Locate the cell with the specified text and output its [X, Y] center coordinate. 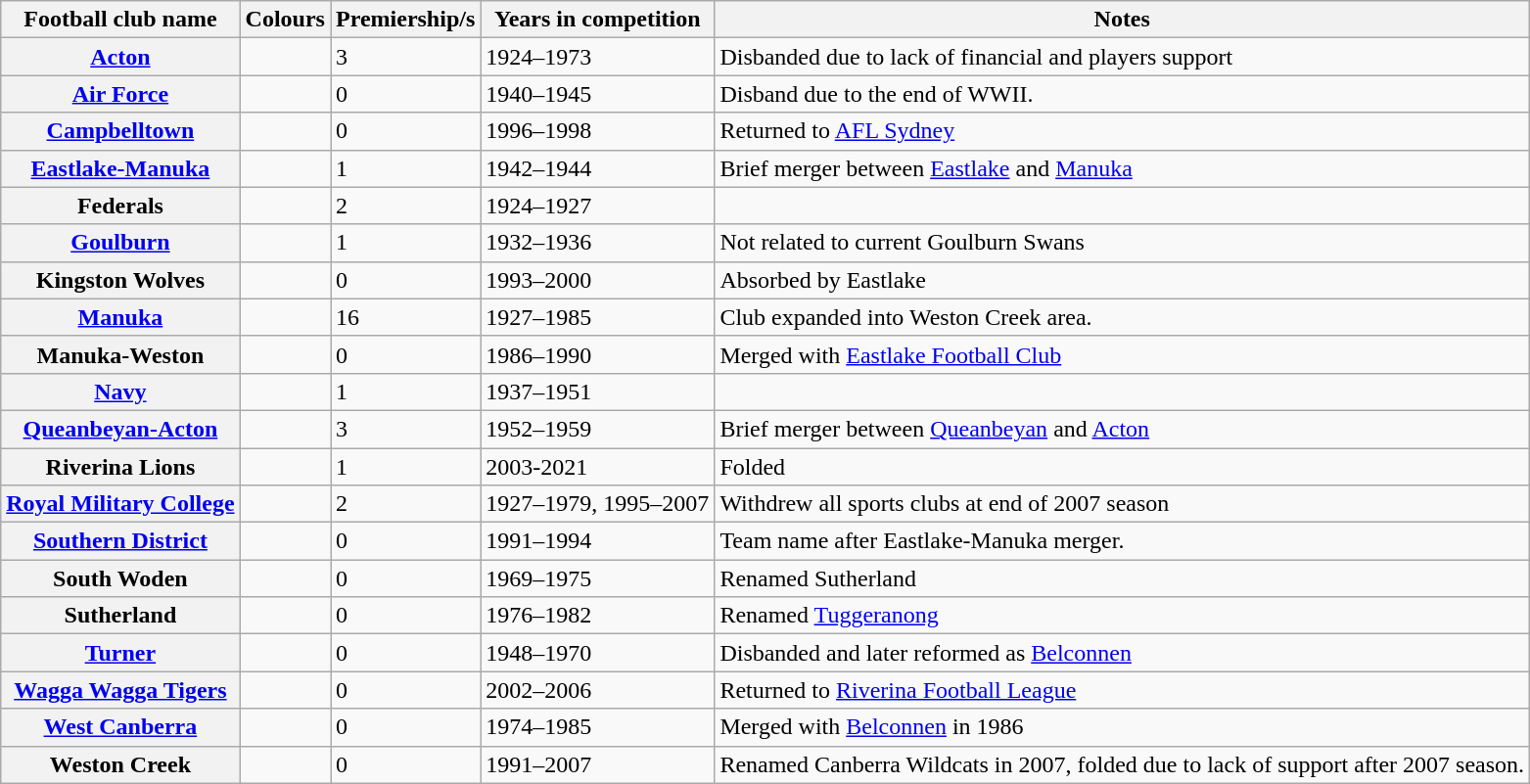
Kingston Wolves [120, 280]
Renamed Sutherland [1122, 578]
Renamed Tuggeranong [1122, 616]
Campbelltown [120, 131]
Club expanded into Weston Creek area. [1122, 317]
1942–1944 [597, 168]
Queanbeyan-Acton [120, 429]
Weston Creek [120, 764]
Eastlake-Manuka [120, 168]
Turner [120, 653]
Folded [1122, 467]
Sutherland [120, 616]
Renamed Canberra Wildcats in 2007, folded due to lack of support after 2007 season. [1122, 764]
Acton [120, 57]
Disband due to the end of WWII. [1122, 94]
Colours [285, 20]
Football club name [120, 20]
Goulburn [120, 243]
1974–1985 [597, 727]
1996–1998 [597, 131]
1932–1936 [597, 243]
1976–1982 [597, 616]
Disbanded due to lack of financial and players support [1122, 57]
Withdrew all sports clubs at end of 2007 season [1122, 504]
Manuka-Weston [120, 354]
2003-2021 [597, 467]
1986–1990 [597, 354]
Years in competition [597, 20]
16 [405, 317]
Disbanded and later reformed as Belconnen [1122, 653]
West Canberra [120, 727]
1927–1979, 1995–2007 [597, 504]
Absorbed by Eastlake [1122, 280]
Merged with Belconnen in 1986 [1122, 727]
Notes [1122, 20]
Brief merger between Queanbeyan and Acton [1122, 429]
1952–1959 [597, 429]
Brief merger between Eastlake and Manuka [1122, 168]
2002–2006 [597, 690]
Wagga Wagga Tigers [120, 690]
Air Force [120, 94]
Manuka [120, 317]
Royal Military College [120, 504]
Southern District [120, 541]
1969–1975 [597, 578]
1924–1973 [597, 57]
1927–1985 [597, 317]
1991–2007 [597, 764]
1937–1951 [597, 392]
Navy [120, 392]
Not related to current Goulburn Swans [1122, 243]
1991–1994 [597, 541]
Federals [120, 206]
Returned to AFL Sydney [1122, 131]
Riverina Lions [120, 467]
Team name after Eastlake-Manuka merger. [1122, 541]
Premiership/s [405, 20]
1940–1945 [597, 94]
1924–1927 [597, 206]
1948–1970 [597, 653]
1993–2000 [597, 280]
Returned to Riverina Football League [1122, 690]
South Woden [120, 578]
Merged with Eastlake Football Club [1122, 354]
